Pinpoint the cell where the given text exists, returning its (x, y) midpoint coordinate. 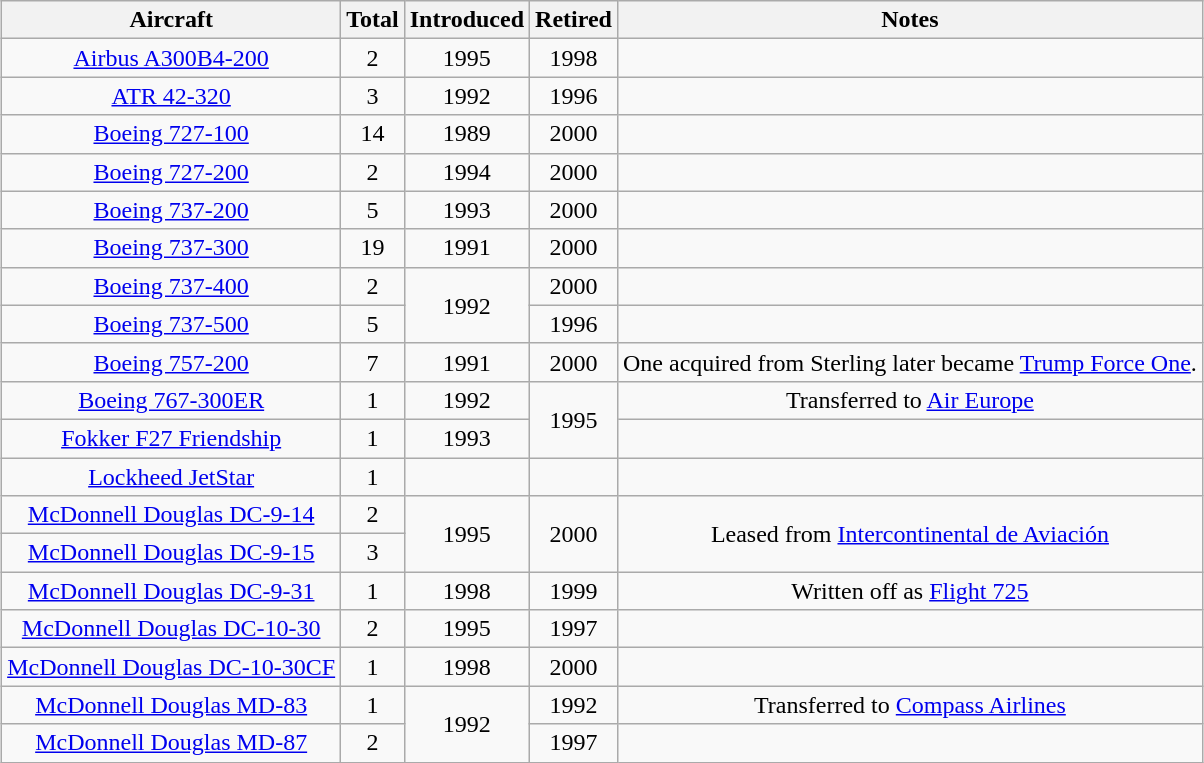
Boeing 757-200 (172, 362)
Introduced (466, 20)
Written off as Flight 725 (910, 591)
Boeing 737-400 (172, 286)
Total (373, 20)
McDonnell Douglas MD-83 (172, 705)
Transferred to Compass Airlines (910, 705)
Aircraft (172, 20)
Boeing 737-300 (172, 248)
Boeing 727-200 (172, 172)
Retired (574, 20)
Boeing 737-200 (172, 210)
Fokker F27 Friendship (172, 438)
McDonnell Douglas MD-87 (172, 743)
McDonnell Douglas DC-9-31 (172, 591)
Transferred to Air Europe (910, 400)
1994 (466, 172)
McDonnell Douglas DC-9-14 (172, 515)
Lockheed JetStar (172, 477)
Notes (910, 20)
McDonnell Douglas DC-10-30 (172, 629)
14 (373, 134)
Airbus A300B4-200 (172, 58)
7 (373, 362)
McDonnell Douglas DC-9-15 (172, 553)
ATR 42-320 (172, 96)
Boeing 767-300ER (172, 400)
Boeing 727-100 (172, 134)
Boeing 737-500 (172, 324)
One acquired from Sterling later became Trump Force One. (910, 362)
1989 (466, 134)
McDonnell Douglas DC-10-30CF (172, 667)
Leased from Intercontinental de Aviación (910, 534)
1999 (574, 591)
19 (373, 248)
